Determine the (x, y) coordinate at the center of the cell enclosing the given text.  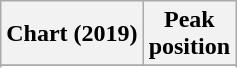
Peakposition (189, 34)
Chart (2019) (72, 34)
